Determine the (X, Y) coordinate at the center of the cell enclosing the given text.  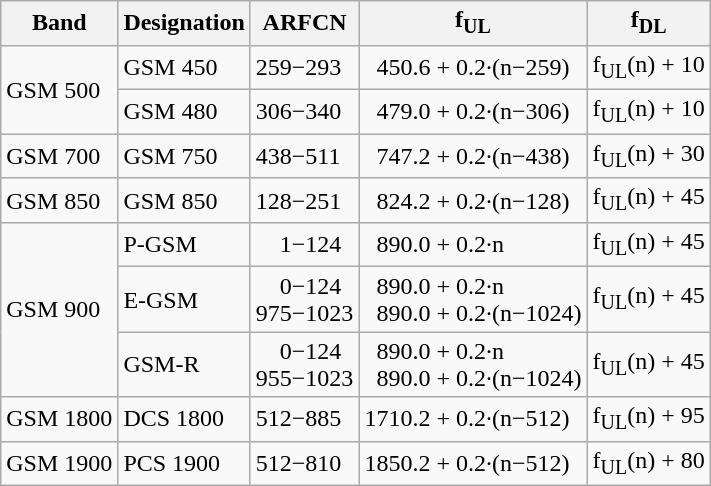
450.6 + 0.2·(n−259) (473, 67)
fUL(n) + 80 (648, 463)
DCS 1800 (184, 419)
PCS 1900 (184, 463)
E-GSM (184, 300)
1850.2 + 0.2·(n−512) (473, 463)
GSM 750 (184, 156)
512−885 (304, 419)
fUL(n) + 30 (648, 156)
Band (60, 23)
747.2 + 0.2·(n−438) (473, 156)
fUL (473, 23)
1710.2 + 0.2·(n−512) (473, 419)
479.0 + 0.2·(n−306) (473, 111)
890.0 + 0.2·n (473, 244)
GSM 900 (60, 309)
fUL(n) + 95 (648, 419)
fDL (648, 23)
Designation (184, 23)
ARFCN (304, 23)
GSM 700 (60, 156)
1−124 (304, 244)
GSM-R (184, 364)
GSM 1900 (60, 463)
0−124975−1023 (304, 300)
438−511 (304, 156)
306−340 (304, 111)
128−251 (304, 200)
GSM 1800 (60, 419)
0−124955−1023 (304, 364)
512−810 (304, 463)
GSM 500 (60, 90)
GSM 450 (184, 67)
824.2 + 0.2·(n−128) (473, 200)
GSM 480 (184, 111)
P-GSM (184, 244)
259−293 (304, 67)
